Scan for the cell matching the given text and deliver its [X, Y] coordinate at center. 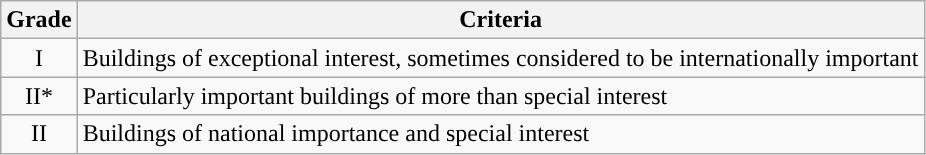
II* [39, 96]
Grade [39, 20]
Buildings of exceptional interest, sometimes considered to be internationally important [500, 58]
II [39, 134]
I [39, 58]
Buildings of national importance and special interest [500, 134]
Particularly important buildings of more than special interest [500, 96]
Criteria [500, 20]
